From the cell containing the given text, extract its center point as [x, y] coordinate. 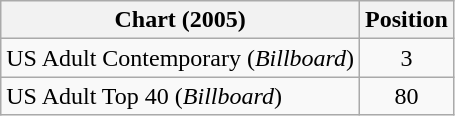
3 [407, 58]
Chart (2005) [180, 20]
80 [407, 96]
Position [407, 20]
US Adult Contemporary (Billboard) [180, 58]
US Adult Top 40 (Billboard) [180, 96]
